From the cell containing the given text, extract its center point as [x, y] coordinate. 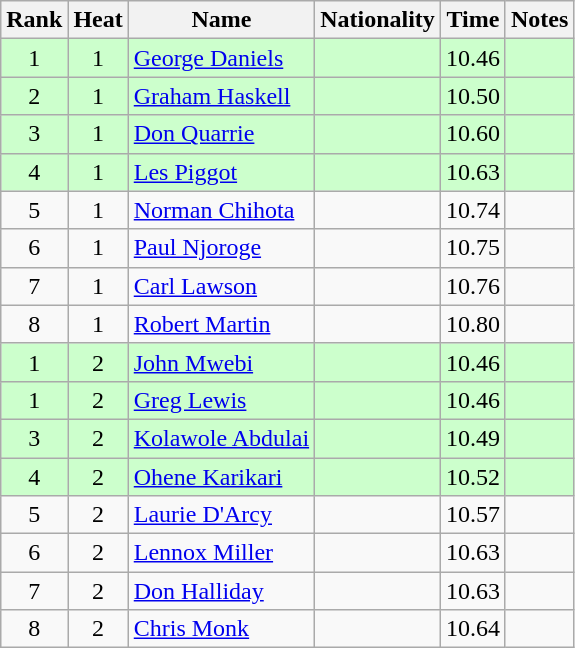
Rank [34, 20]
Nationality [378, 20]
Time [472, 20]
Don Quarrie [221, 134]
Graham Haskell [221, 96]
10.75 [472, 248]
Chris Monk [221, 629]
10.74 [472, 210]
Notes [539, 20]
Kolawole Abdulai [221, 438]
10.50 [472, 96]
Carl Lawson [221, 286]
10.57 [472, 515]
Norman Chihota [221, 210]
Name [221, 20]
Ohene Karikari [221, 477]
Robert Martin [221, 324]
Les Piggot [221, 172]
10.80 [472, 324]
Laurie D'Arcy [221, 515]
10.60 [472, 134]
Greg Lewis [221, 400]
10.64 [472, 629]
10.52 [472, 477]
10.49 [472, 438]
George Daniels [221, 58]
Heat [98, 20]
Don Halliday [221, 591]
John Mwebi [221, 362]
10.76 [472, 286]
Paul Njoroge [221, 248]
Lennox Miller [221, 553]
